Pinpoint the cell where the given text exists, returning its (X, Y) midpoint coordinate. 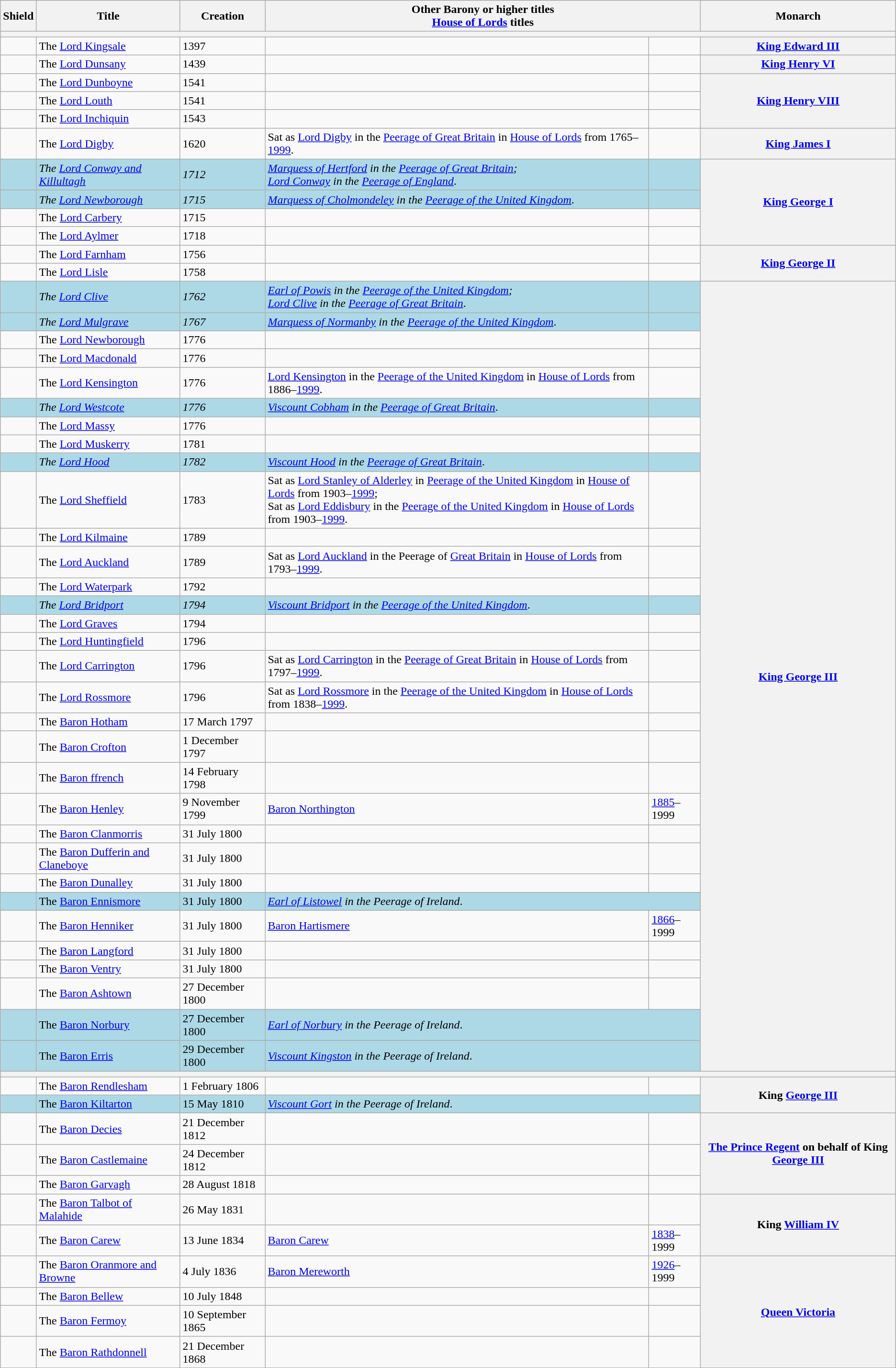
1439 (223, 64)
The Lord Hood (108, 462)
The Baron Norbury (108, 1025)
1712 (223, 174)
The Baron Hotham (108, 722)
The Lord Lisle (108, 272)
Earl of Norbury in the Peerage of Ireland. (483, 1025)
1767 (223, 322)
King George I (798, 202)
4 July 1836 (223, 1272)
The Baron Garvagh (108, 1185)
1758 (223, 272)
The Baron Ashtown (108, 993)
The Lord Massy (108, 426)
The Lord Aylmer (108, 236)
The Lord Huntingfield (108, 642)
The Lord Dunsany (108, 64)
Baron Hartismere (457, 926)
The Lord Dunboyne (108, 82)
28 August 1818 (223, 1185)
1782 (223, 462)
24 December 1812 (223, 1160)
The Lord Digby (108, 144)
Marquess of Cholmondeley in the Peerage of the United Kingdom. (457, 199)
13 June 1834 (223, 1240)
The Baron Rathdonnell (108, 1352)
10 September 1865 (223, 1321)
The Baron Rendlesham (108, 1086)
The Baron Erris (108, 1056)
Viscount Hood in the Peerage of Great Britain. (457, 462)
King George II (798, 263)
1 December 1797 (223, 747)
Monarch (798, 16)
1926–1999 (675, 1272)
The Lord Westcote (108, 407)
The Baron Castlemaine (108, 1160)
The Baron Ventry (108, 969)
Sat as Lord Rossmore in the Peerage of the United Kingdom in House of Lords from 1838–1999. (457, 697)
21 December 1868 (223, 1352)
The Lord Waterpark (108, 587)
1781 (223, 444)
The Baron Clanmorris (108, 834)
The Baron Ennismore (108, 901)
The Lord Kensington (108, 383)
26 May 1831 (223, 1210)
Sat as Lord Carrington in the Peerage of Great Britain in House of Lords from 1797–1999. (457, 667)
1866–1999 (675, 926)
1838–1999 (675, 1240)
The Lord Conway and Killultagh (108, 174)
The Lord Muskerry (108, 444)
King Henry VI (798, 64)
1783 (223, 500)
Viscount Bridport in the Peerage of the United Kingdom. (457, 605)
King Henry VIII (798, 101)
The Lord Graves (108, 623)
The Lord Bridport (108, 605)
29 December 1800 (223, 1056)
Baron Mereworth (457, 1272)
Marquess of Hertford in the Peerage of Great Britain;Lord Conway in the Peerage of England. (457, 174)
Title (108, 16)
1885–1999 (675, 809)
The Lord Clive (108, 297)
The Lord Carbery (108, 217)
The Lord Mulgrave (108, 322)
The Baron ffrench (108, 778)
The Lord Sheffield (108, 500)
King James I (798, 144)
Earl of Powis in the Peerage of the United Kingdom;Lord Clive in the Peerage of Great Britain. (457, 297)
Viscount Cobham in the Peerage of Great Britain. (457, 407)
The Baron Kiltarton (108, 1104)
1397 (223, 46)
Other Barony or higher titlesHouse of Lords titles (483, 16)
The Baron Dufferin and Claneboye (108, 858)
Viscount Kingston in the Peerage of Ireland. (483, 1056)
17 March 1797 (223, 722)
9 November 1799 (223, 809)
The Baron Dunalley (108, 883)
The Baron Decies (108, 1129)
Creation (223, 16)
21 December 1812 (223, 1129)
Baron Carew (457, 1240)
1762 (223, 297)
The Lord Kingsale (108, 46)
Queen Victoria (798, 1312)
Shield (18, 16)
1718 (223, 236)
The Baron Oranmore and Browne (108, 1272)
The Baron Crofton (108, 747)
The Baron Langford (108, 950)
The Baron Fermoy (108, 1321)
The Lord Inchiquin (108, 119)
The Prince Regent on behalf of King George III (798, 1153)
The Baron Henley (108, 809)
1756 (223, 254)
The Baron Henniker (108, 926)
10 July 1848 (223, 1296)
Sat as Lord Digby in the Peerage of Great Britain in House of Lords from 1765–1999. (457, 144)
The Lord Macdonald (108, 358)
The Baron Talbot of Malahide (108, 1210)
The Lord Rossmore (108, 697)
15 May 1810 (223, 1104)
1543 (223, 119)
Marquess of Normanby in the Peerage of the United Kingdom. (457, 322)
The Lord Auckland (108, 562)
Sat as Lord Auckland in the Peerage of Great Britain in House of Lords from 1793–1999. (457, 562)
The Lord Farnham (108, 254)
The Baron Bellew (108, 1296)
1 February 1806 (223, 1086)
King Edward III (798, 46)
King William IV (798, 1225)
Baron Northington (457, 809)
The Baron Carew (108, 1240)
The Lord Kilmaine (108, 537)
Viscount Gort in the Peerage of Ireland. (483, 1104)
1792 (223, 587)
The Lord Louth (108, 101)
Lord Kensington in the Peerage of the United Kingdom in House of Lords from 1886–1999. (457, 383)
The Lord Carrington (108, 667)
14 February 1798 (223, 778)
1620 (223, 144)
Earl of Listowel in the Peerage of Ireland. (483, 901)
